Extract the (x, y) coordinate from the center of the cell holding the provided text.  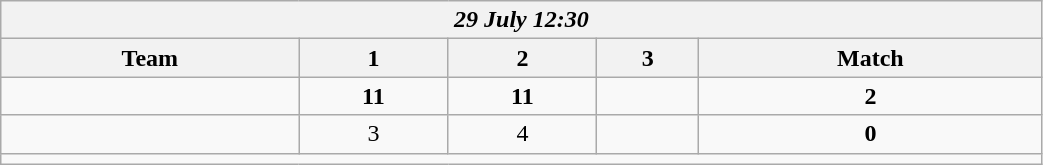
0 (870, 134)
1 (374, 58)
4 (522, 134)
29 July 12:30 (522, 20)
Team (150, 58)
Match (870, 58)
